For the text-containing cell, return its midpoint in [x, y] coordinate format. 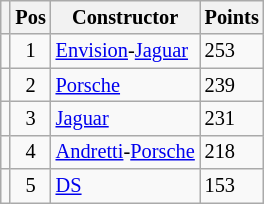
153 [232, 186]
5 [30, 186]
DS [126, 186]
Constructor [126, 17]
231 [232, 118]
Pos [30, 17]
239 [232, 85]
Andretti-Porsche [126, 152]
1 [30, 51]
Points [232, 17]
218 [232, 152]
Jaguar [126, 118]
3 [30, 118]
253 [232, 51]
Porsche [126, 85]
2 [30, 85]
4 [30, 152]
Envision-Jaguar [126, 51]
